From the cell containing the given text, extract its center point as (X, Y) coordinate. 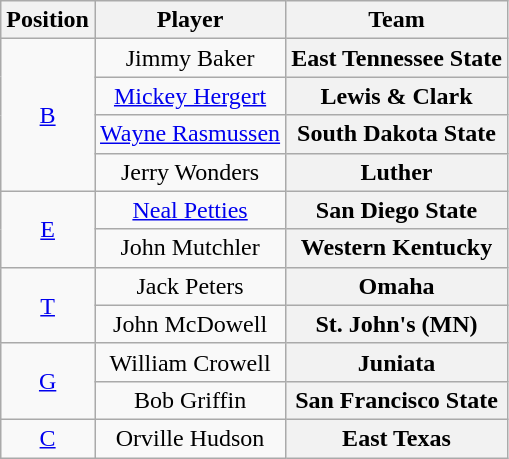
East Texas (397, 438)
G (48, 381)
Lewis & Clark (397, 96)
Jack Peters (190, 286)
San Francisco State (397, 400)
Omaha (397, 286)
Bob Griffin (190, 400)
Player (190, 20)
Position (48, 20)
John Mutchler (190, 248)
Wayne Rasmussen (190, 134)
South Dakota State (397, 134)
Juniata (397, 362)
John McDowell (190, 324)
St. John's (MN) (397, 324)
Mickey Hergert (190, 96)
B (48, 115)
Western Kentucky (397, 248)
Jerry Wonders (190, 172)
East Tennessee State (397, 58)
T (48, 305)
E (48, 229)
San Diego State (397, 210)
Team (397, 20)
C (48, 438)
Orville Hudson (190, 438)
Luther (397, 172)
Neal Petties (190, 210)
Jimmy Baker (190, 58)
William Crowell (190, 362)
